Search for the cell housing the specified text and yield its (X, Y) center coordinate. 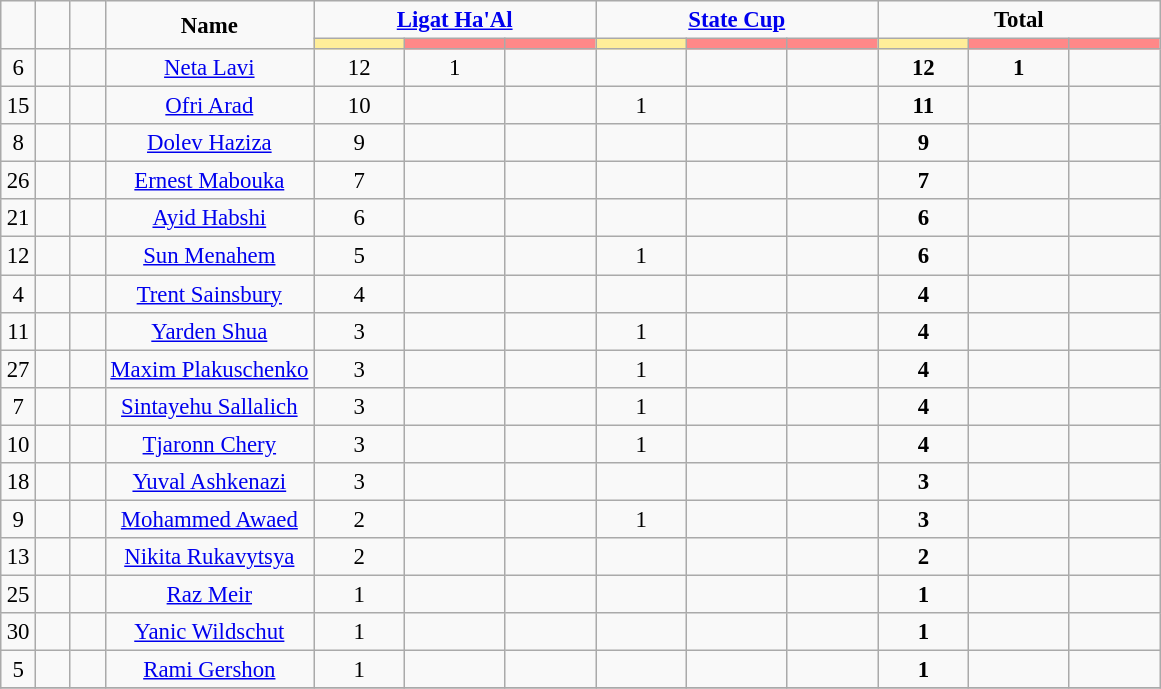
Nikita Rukavytsya (210, 557)
26 (18, 181)
Trent Sainsbury (210, 294)
Maxim Plakuschenko (210, 369)
Ayid Habshi (210, 219)
Dolev Haziza (210, 143)
25 (18, 594)
21 (18, 219)
Sun Menahem (210, 256)
15 (18, 106)
Total (1019, 20)
13 (18, 557)
State Cup (737, 20)
Yuval Ashkenazi (210, 482)
18 (18, 482)
Raz Meir (210, 594)
Ofri Arad (210, 106)
Neta Lavi (210, 68)
Name (210, 25)
Yanic Wildschut (210, 632)
Rami Gershon (210, 670)
30 (18, 632)
Ligat Ha'Al (455, 20)
Tjaronn Chery (210, 444)
Yarden Shua (210, 331)
Sintayehu Sallalich (210, 406)
27 (18, 369)
Ernest Mabouka (210, 181)
Mohammed Awaed (210, 519)
8 (18, 143)
